Output the (x, y) coordinate of the center of the cell containing the given text.  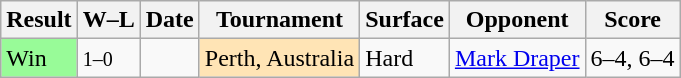
Surface (405, 20)
Hard (405, 58)
Tournament (279, 20)
Date (170, 20)
Mark Draper (517, 58)
Score (632, 20)
W–L (108, 20)
6–4, 6–4 (632, 58)
Perth, Australia (279, 58)
Opponent (517, 20)
1–0 (108, 58)
Win (39, 58)
Result (39, 20)
